Identify which cell holds the provided text, then report its (X, Y) central coordinate. 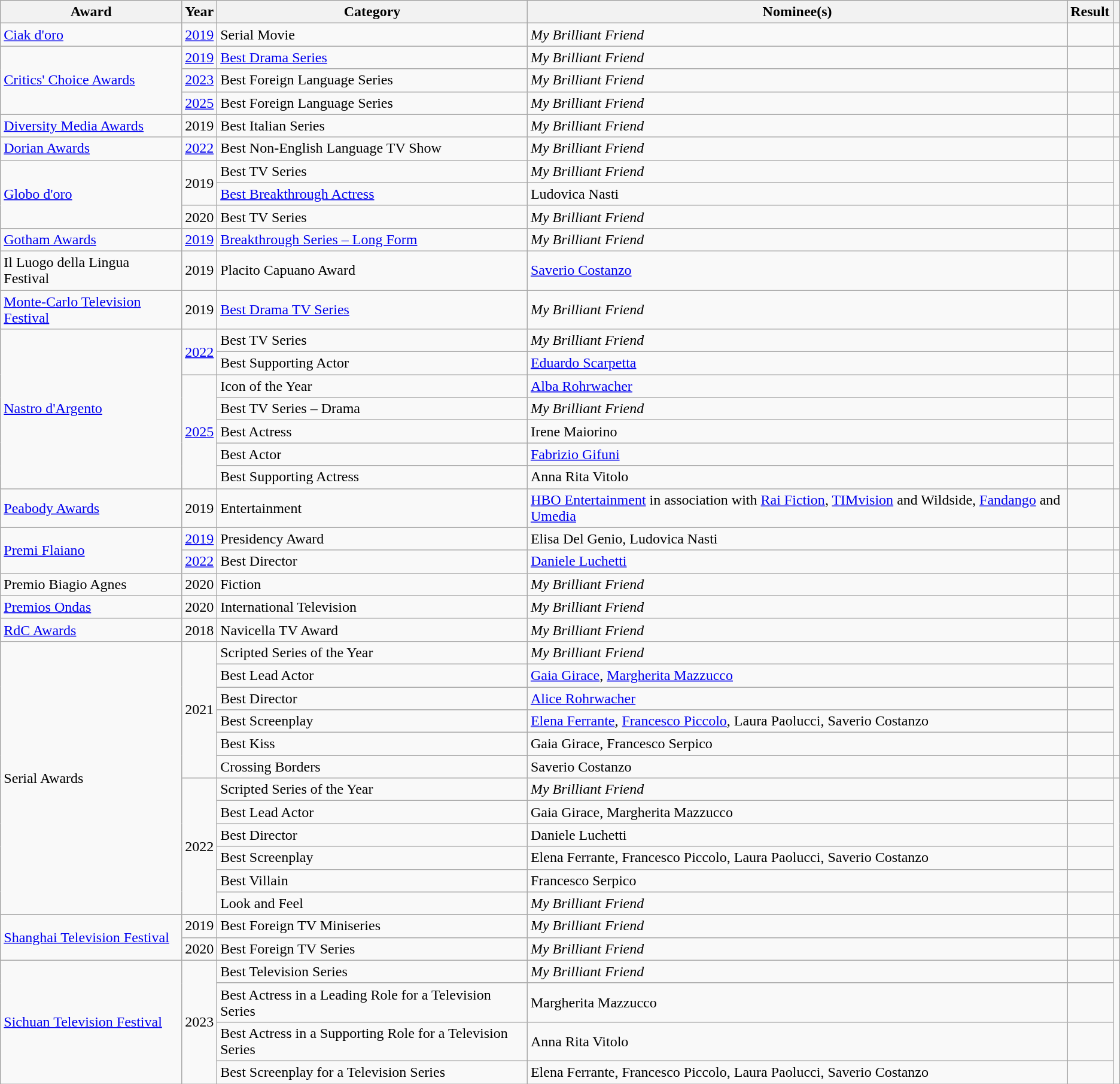
Alba Rohrwacher (797, 386)
Result (1090, 12)
Best Actress in a Leading Role for a Television Series (372, 1002)
Ludovica Nasti (797, 194)
Look and Feel (372, 903)
Presidency Award (372, 539)
Eduardo Scarpetta (797, 363)
Fiction (372, 584)
Best Supporting Actor (372, 363)
Best Screenplay for a Television Series (372, 1072)
Peabody Awards (91, 508)
Best Drama Series (372, 57)
Francesco Serpico (797, 880)
Shanghai Television Festival (91, 937)
Placito Capuano Award (372, 271)
Icon of the Year (372, 386)
Premi Flaiano (91, 550)
Fabrizio Gifuni (797, 454)
Breakthrough Series – Long Form (372, 239)
Best Foreign TV Miniseries (372, 926)
International Television (372, 607)
Best Supporting Actress (372, 477)
RdC Awards (91, 630)
Serial Movie (372, 35)
Best TV Series – Drama (372, 409)
Year (200, 12)
Dorian Awards (91, 148)
Best Non-English Language TV Show (372, 148)
Navicella TV Award (372, 630)
Sichuan Television Festival (91, 1022)
Crossing Borders (372, 767)
Nastro d'Argento (91, 409)
Gotham Awards (91, 239)
Il Luogo della Lingua Festival (91, 271)
Ciak d'oro (91, 35)
Category (372, 12)
Gaia Girace, Francesco Serpico (797, 744)
Diversity Media Awards (91, 126)
Alice Rohrwacher (797, 699)
Best Television Series (372, 971)
Best Actress (372, 432)
Globo d'oro (91, 194)
Elisa Del Genio, Ludovica Nasti (797, 539)
Best Actor (372, 454)
Entertainment (372, 508)
Award (91, 12)
Serial Awards (91, 778)
2018 (200, 630)
Nominee(s) (797, 12)
Best Drama TV Series (372, 309)
Margherita Mazzucco (797, 1002)
Critics' Choice Awards (91, 80)
Best Breakthrough Actress (372, 194)
HBO Entertainment in association with Rai Fiction, TIMvision and Wildside, Fandango and Umedia (797, 508)
Monte-Carlo Television Festival (91, 309)
Best Actress in a Supporting Role for a Television Series (372, 1042)
Best Kiss (372, 744)
Best Italian Series (372, 126)
Irene Maiorino (797, 432)
2021 (200, 709)
Premios Ondas (91, 607)
Premio Biagio Agnes (91, 584)
Best Villain (372, 880)
Best Foreign TV Series (372, 949)
